Return the (X, Y) coordinate for the center point of the cell that contains the specified text.  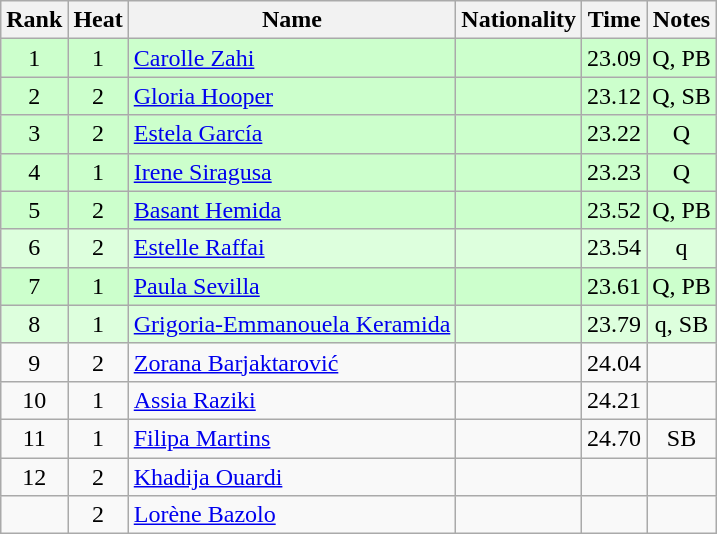
23.79 (614, 324)
23.09 (614, 58)
Name (292, 20)
3 (34, 134)
Estela García (292, 134)
Notes (682, 20)
12 (34, 477)
11 (34, 438)
5 (34, 210)
23.54 (614, 248)
Lorène Bazolo (292, 515)
Rank (34, 20)
Khadija Ouardi (292, 477)
Basant Hemida (292, 210)
Filipa Martins (292, 438)
Estelle Raffai (292, 248)
23.22 (614, 134)
Heat (98, 20)
Grigoria-Emmanouela Keramida (292, 324)
Paula Sevilla (292, 286)
23.52 (614, 210)
Q, SB (682, 96)
23.61 (614, 286)
Gloria Hooper (292, 96)
23.23 (614, 172)
Irene Siragusa (292, 172)
7 (34, 286)
Time (614, 20)
23.12 (614, 96)
4 (34, 172)
Carolle Zahi (292, 58)
9 (34, 362)
6 (34, 248)
Zorana Barjaktarović (292, 362)
Nationality (519, 20)
Assia Raziki (292, 400)
q, SB (682, 324)
24.04 (614, 362)
24.21 (614, 400)
24.70 (614, 438)
8 (34, 324)
SB (682, 438)
q (682, 248)
10 (34, 400)
